Identify which cell holds the provided text, then report its [x, y] central coordinate. 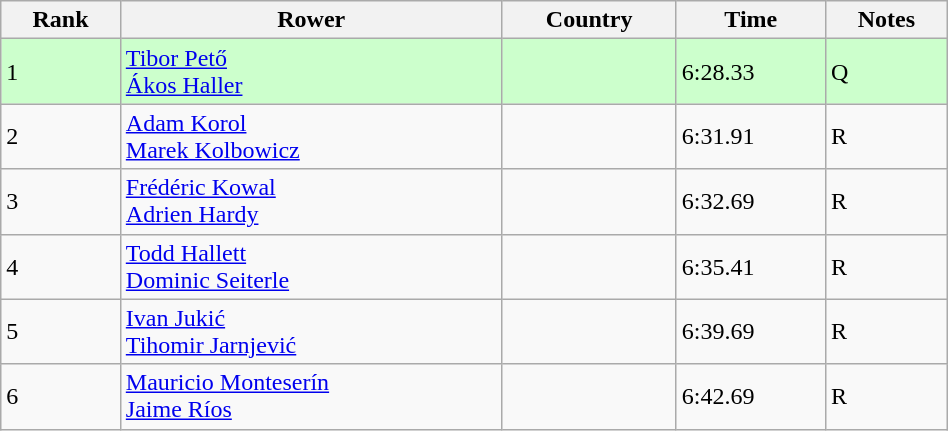
Tibor PetőÁkos Haller [311, 72]
6:35.41 [750, 266]
6:31.91 [750, 136]
Notes [886, 20]
Todd Hallett Dominic Seiterle [311, 266]
2 [61, 136]
6:28.33 [750, 72]
6:42.69 [750, 396]
1 [61, 72]
3 [61, 202]
6:39.69 [750, 332]
Mauricio Monteserín Jaime Ríos [311, 396]
Time [750, 20]
Adam KorolMarek Kolbowicz [311, 136]
Rank [61, 20]
Q [886, 72]
Ivan Jukić Tihomir Jarnjević [311, 332]
4 [61, 266]
Frédéric KowalAdrien Hardy [311, 202]
Country [589, 20]
6:32.69 [750, 202]
Rower [311, 20]
6 [61, 396]
5 [61, 332]
